Capture the cell that displays the provided text and extract its (X, Y) central coordinate. 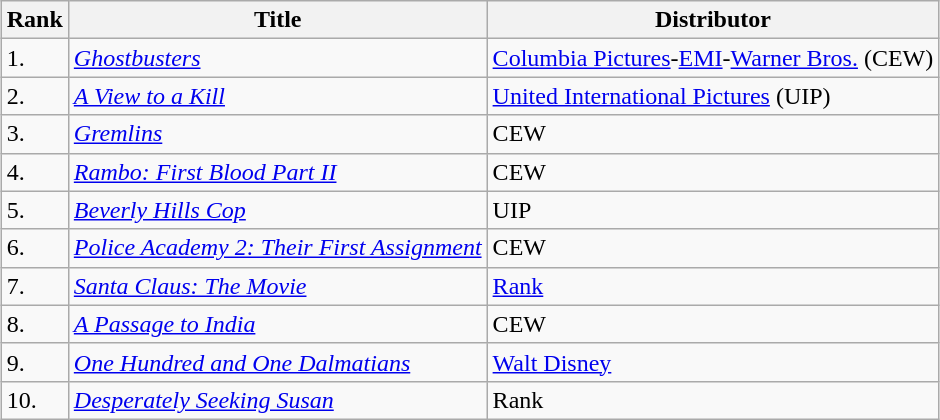
2. (34, 96)
5. (34, 210)
Gremlins (278, 134)
Columbia Pictures-EMI-Warner Bros. (CEW) (713, 58)
Desperately Seeking Susan (278, 400)
A View to a Kill (278, 96)
6. (34, 248)
Santa Claus: The Movie (278, 286)
UIP (713, 210)
Ghostbusters (278, 58)
United International Pictures (UIP) (713, 96)
10. (34, 400)
One Hundred and One Dalmatians (278, 362)
Beverly Hills Cop (278, 210)
3. (34, 134)
1. (34, 58)
4. (34, 172)
Title (278, 20)
Police Academy 2: Their First Assignment (278, 248)
Walt Disney (713, 362)
Rambo: First Blood Part II (278, 172)
A Passage to India (278, 324)
7. (34, 286)
8. (34, 324)
9. (34, 362)
Distributor (713, 20)
